Return the (x, y) coordinate for the center point of the cell that contains the specified text.  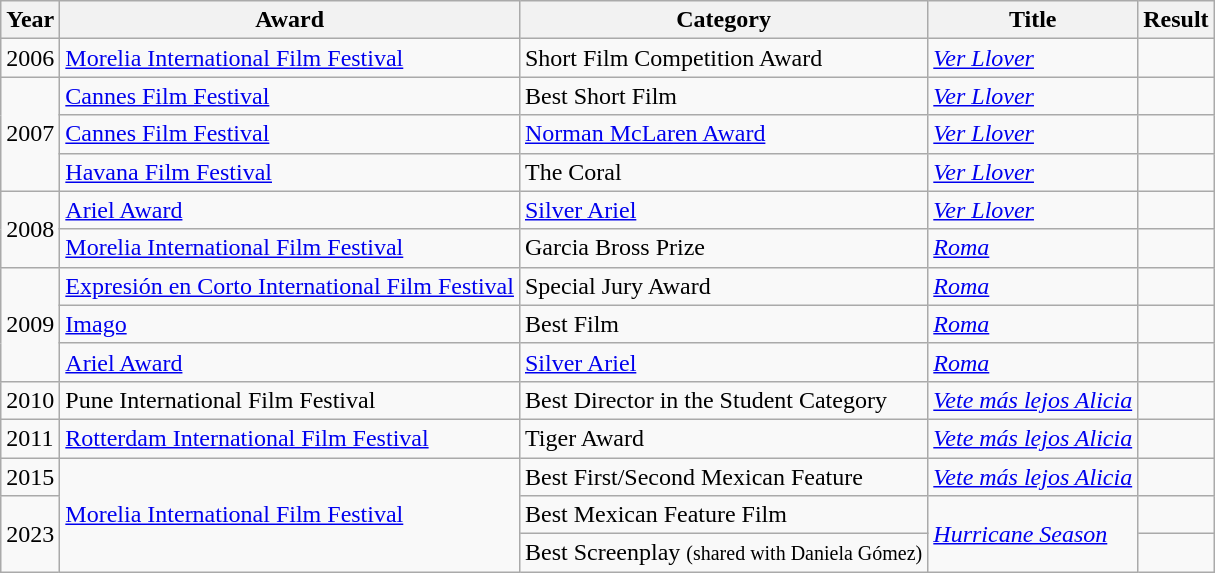
2010 (30, 400)
2009 (30, 324)
Award (290, 20)
Hurricane Season (1033, 534)
Imago (290, 324)
2011 (30, 438)
The Coral (723, 172)
Expresión en Corto International Film Festival (290, 286)
2015 (30, 477)
2006 (30, 58)
Special Jury Award (723, 286)
Best Mexican Feature Film (723, 515)
Category (723, 20)
Havana Film Festival (290, 172)
Tiger Award (723, 438)
2008 (30, 229)
Norman McLaren Award (723, 134)
Pune International Film Festival (290, 400)
Best Director in the Student Category (723, 400)
Title (1033, 20)
Garcia Bross Prize (723, 248)
Best Short Film (723, 96)
Result (1176, 20)
Year (30, 20)
Best Film (723, 324)
2007 (30, 134)
Best First/Second Mexican Feature (723, 477)
Best Screenplay (shared with Daniela Gómez) (723, 553)
Rotterdam International Film Festival (290, 438)
2023 (30, 534)
Short Film Competition Award (723, 58)
